Scan for the cell matching the given text and deliver its (X, Y) coordinate at center. 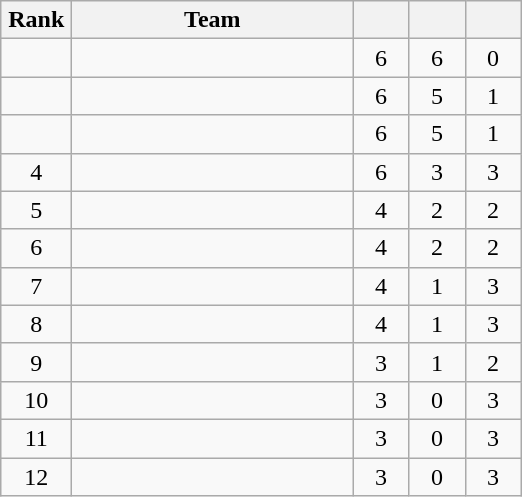
Rank (36, 20)
8 (36, 324)
9 (36, 362)
7 (36, 286)
10 (36, 400)
Team (212, 20)
12 (36, 477)
11 (36, 438)
